Identify which cell holds the provided text, then report its (x, y) central coordinate. 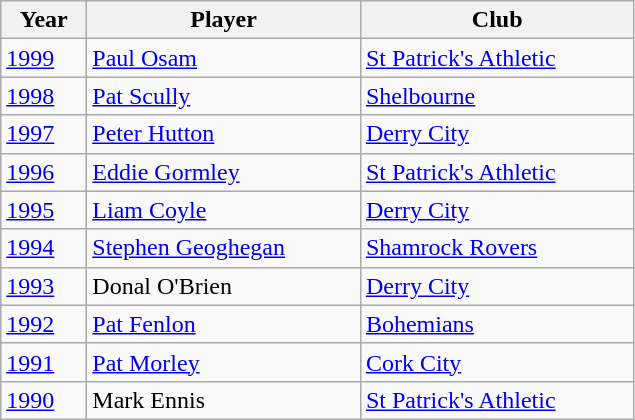
Eddie Gormley (224, 172)
Club (497, 20)
Cork City (497, 362)
Peter Hutton (224, 134)
Pat Fenlon (224, 324)
Donal O'Brien (224, 286)
Year (44, 20)
1990 (44, 400)
1998 (44, 96)
Bohemians (497, 324)
1995 (44, 210)
Shelbourne (497, 96)
Stephen Geoghegan (224, 248)
Mark Ennis (224, 400)
Pat Scully (224, 96)
1997 (44, 134)
1993 (44, 286)
1999 (44, 58)
Paul Osam (224, 58)
1991 (44, 362)
Liam Coyle (224, 210)
Pat Morley (224, 362)
Player (224, 20)
1996 (44, 172)
Shamrock Rovers (497, 248)
1994 (44, 248)
1992 (44, 324)
